Return the (X, Y) coordinate for the center point of the cell that contains the specified text.  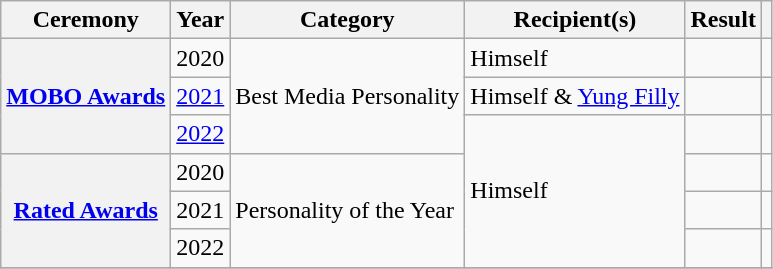
Himself & Yung Filly (575, 96)
Rated Awards (86, 210)
Personality of the Year (348, 210)
MOBO Awards (86, 96)
Ceremony (86, 20)
Best Media Personality (348, 96)
Result (723, 20)
Category (348, 20)
Year (200, 20)
Recipient(s) (575, 20)
